Locate the cell with the specified text and output its [x, y] center coordinate. 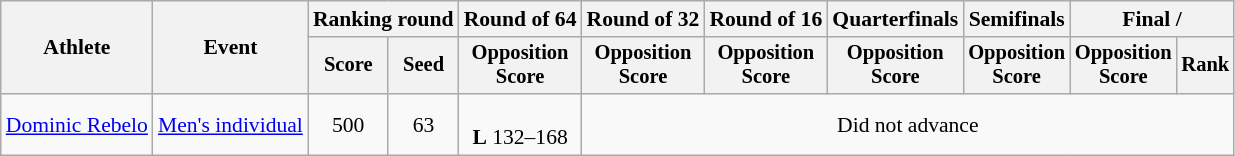
Athlete [77, 48]
Ranking round [384, 19]
Score [348, 66]
Event [230, 48]
Rank [1205, 66]
500 [348, 124]
Final / [1152, 19]
L 132–168 [520, 124]
Did not advance [908, 124]
Semifinals [1016, 19]
Dominic Rebelo [77, 124]
Round of 64 [520, 19]
Quarterfinals [895, 19]
Seed [423, 66]
Men's individual [230, 124]
Round of 32 [644, 19]
Round of 16 [766, 19]
63 [423, 124]
